Extract the (x, y) coordinate from the center of the cell holding the provided text.  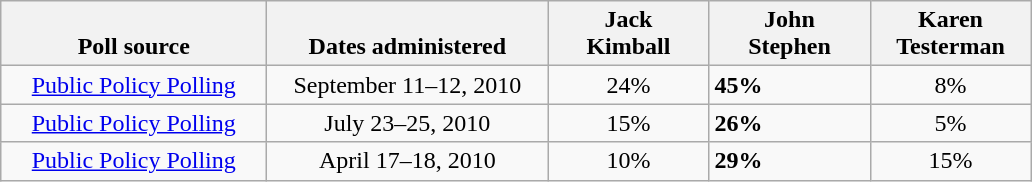
5% (950, 123)
September 11–12, 2010 (408, 85)
April 17–18, 2010 (408, 161)
Dates administered (408, 34)
10% (628, 161)
Poll source (134, 34)
45% (790, 85)
24% (628, 85)
8% (950, 85)
JackKimball (628, 34)
KarenTesterman (950, 34)
29% (790, 161)
JohnStephen (790, 34)
July 23–25, 2010 (408, 123)
26% (790, 123)
